Capture the cell that displays the provided text and extract its (X, Y) central coordinate. 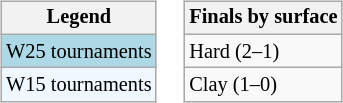
Clay (1–0) (263, 85)
Finals by surface (263, 18)
W15 tournaments (78, 85)
Legend (78, 18)
W25 tournaments (78, 51)
Hard (2–1) (263, 51)
